Scan for the cell matching the given text and deliver its (X, Y) coordinate at center. 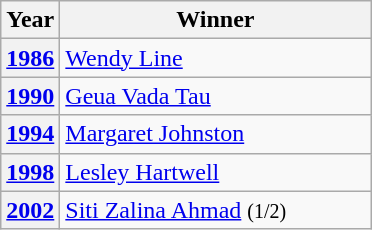
Siti Zalina Ahmad (1/2) (216, 210)
Wendy Line (216, 58)
2002 (30, 210)
1994 (30, 134)
Year (30, 20)
Lesley Hartwell (216, 172)
Winner (216, 20)
1986 (30, 58)
1990 (30, 96)
1998 (30, 172)
Geua Vada Tau (216, 96)
Margaret Johnston (216, 134)
